Provide the (x, y) coordinate of the cell's center where the given text is located.  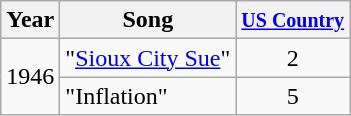
Year (30, 20)
US Country (293, 20)
5 (293, 96)
2 (293, 58)
"Sioux City Sue" (148, 58)
Song (148, 20)
"Inflation" (148, 96)
1946 (30, 77)
